Return the (x, y) coordinate for the center point of the cell that contains the specified text.  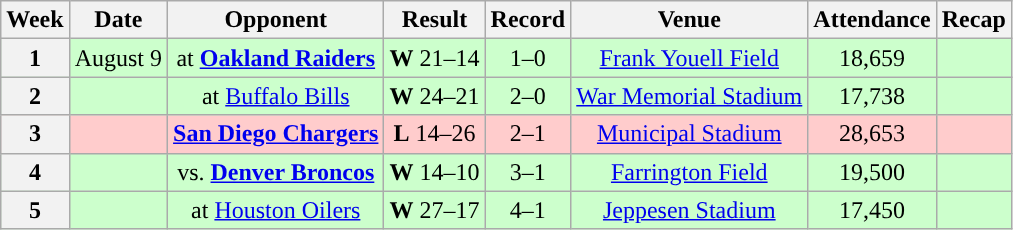
Municipal Stadium (690, 134)
War Memorial Stadium (690, 96)
2 (35, 96)
Venue (690, 20)
Record (528, 20)
Result (434, 20)
Attendance (872, 20)
2–1 (528, 134)
2–0 (528, 96)
San Diego Chargers (276, 134)
Opponent (276, 20)
W 14–10 (434, 172)
19,500 (872, 172)
Frank Youell Field (690, 58)
at Buffalo Bills (276, 96)
Recap (974, 20)
L 14–26 (434, 134)
3 (35, 134)
W 21–14 (434, 58)
3–1 (528, 172)
28,653 (872, 134)
17,738 (872, 96)
4–1 (528, 210)
at Houston Oilers (276, 210)
August 9 (118, 58)
4 (35, 172)
Jeppesen Stadium (690, 210)
vs. Denver Broncos (276, 172)
W 24–21 (434, 96)
Date (118, 20)
Farrington Field (690, 172)
1 (35, 58)
17,450 (872, 210)
W 27–17 (434, 210)
Week (35, 20)
5 (35, 210)
1–0 (528, 58)
at Oakland Raiders (276, 58)
18,659 (872, 58)
